Output the (x, y) coordinate of the center of the cell containing the given text.  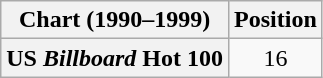
US Billboard Hot 100 (115, 58)
Position (276, 20)
Chart (1990–1999) (115, 20)
16 (276, 58)
